Search for the cell housing the specified text and yield its (X, Y) center coordinate. 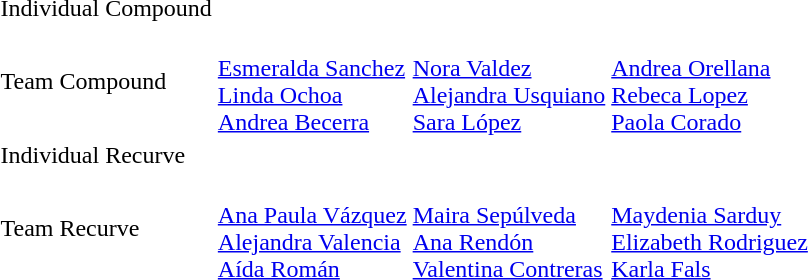
Esmeralda SanchezLinda OchoaAndrea Becerra (312, 82)
Nora ValdezAlejandra UsquianoSara López (509, 82)
